Pinpoint the cell where the given text exists, returning its [X, Y] midpoint coordinate. 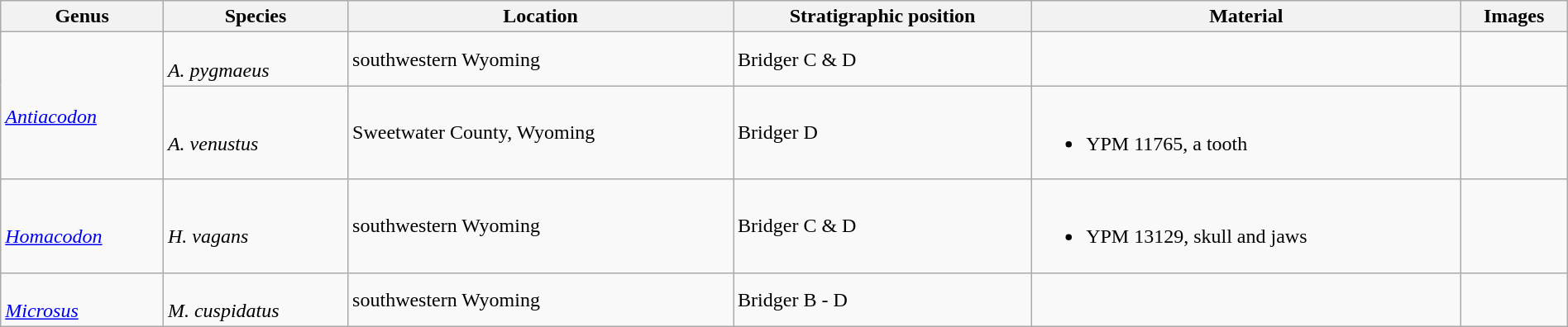
Antiacodon [83, 106]
H. vagans [255, 226]
Species [255, 17]
Images [1513, 17]
Bridger D [883, 132]
Genus [83, 17]
Stratigraphic position [883, 17]
YPM 11765, a tooth [1246, 132]
Sweetwater County, Wyoming [541, 132]
A. pygmaeus [255, 59]
M. cuspidatus [255, 299]
Material [1246, 17]
Homacodon [83, 226]
YPM 13129, skull and jaws [1246, 226]
A. venustus [255, 132]
Bridger B - D [883, 299]
Microsus [83, 299]
Location [541, 17]
